Provide the (x, y) coordinate of the cell's center where the given text is located.  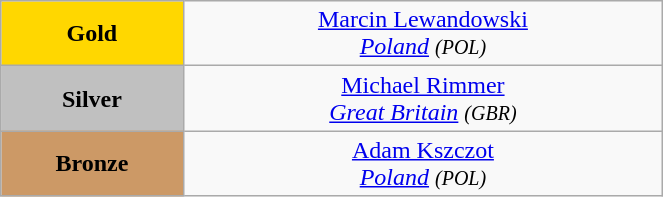
Silver (92, 98)
Michael RimmerGreat Britain (GBR) (423, 98)
Marcin LewandowskiPoland (POL) (423, 34)
Gold (92, 34)
Bronze (92, 164)
Adam KszczotPoland (POL) (423, 164)
